Pinpoint the cell where the given text exists, returning its [x, y] midpoint coordinate. 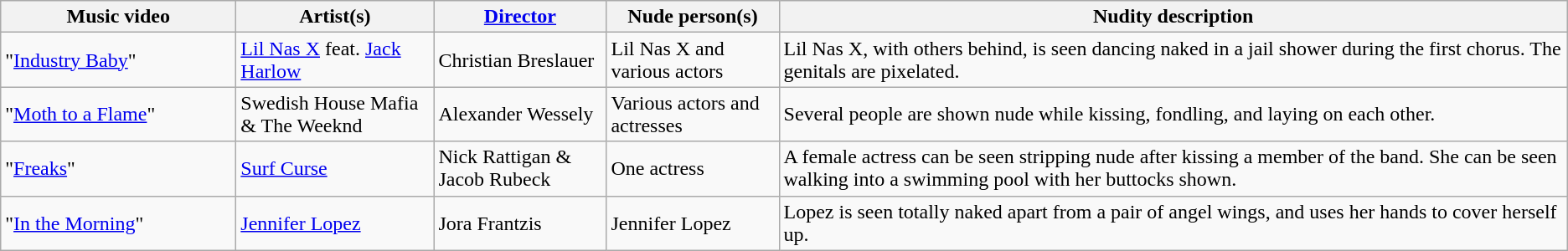
One actress [693, 169]
Jora Frantzis [520, 223]
Lil Nas X, with others behind, is seen dancing naked in a jail shower during the first chorus. The genitals are pixelated. [1173, 60]
A female actress can be seen stripping nude after kissing a member of the band. She can be seen walking into a swimming pool with her buttocks shown. [1173, 169]
Artist(s) [335, 17]
Director [520, 17]
"Moth to a Flame" [119, 114]
Christian Breslauer [520, 60]
Nude person(s) [693, 17]
"In the Morning" [119, 223]
Alexander Wessely [520, 114]
Various actors and actresses [693, 114]
Swedish House Mafia & The Weeknd [335, 114]
Lil Nas X and various actors [693, 60]
"Freaks" [119, 169]
Music video [119, 17]
"Industry Baby" [119, 60]
Several people are shown nude while kissing, fondling, and laying on each other. [1173, 114]
Surf Curse [335, 169]
Nick Rattigan & Jacob Rubeck [520, 169]
Lil Nas X feat. Jack Harlow [335, 60]
Nudity description [1173, 17]
Lopez is seen totally naked apart from a pair of angel wings, and uses her hands to cover herself up. [1173, 223]
